For the text-containing cell, return its midpoint in (X, Y) coordinate format. 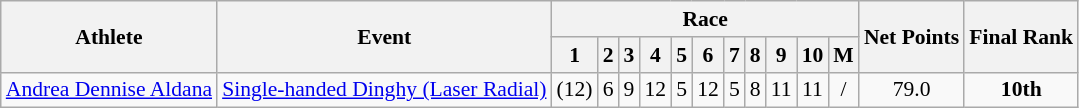
Andrea Dennise Aldana (109, 90)
2 (608, 55)
/ (844, 90)
Event (384, 36)
79.0 (912, 90)
Single-handed Dinghy (Laser Radial) (384, 90)
Final Rank (1021, 36)
Athlete (109, 36)
3 (630, 55)
M (844, 55)
7 (734, 55)
10th (1021, 90)
Net Points (912, 36)
10 (813, 55)
4 (655, 55)
1 (575, 55)
Race (706, 19)
(12) (575, 90)
